Return the (X, Y) coordinate for the center point of the cell that contains the specified text.  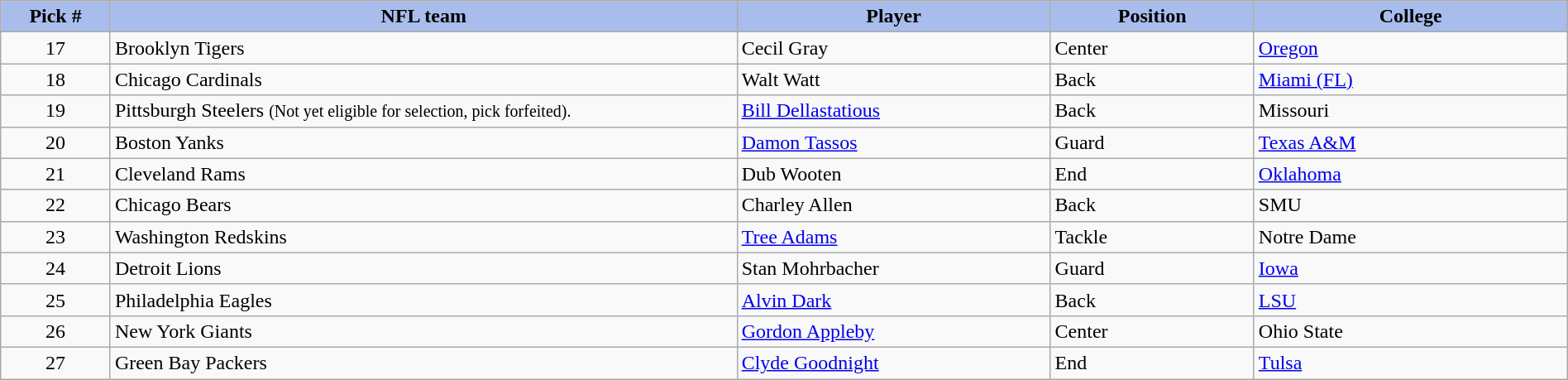
Washington Redskins (423, 237)
Cecil Gray (893, 48)
Tulsa (1411, 363)
New York Giants (423, 331)
Green Bay Packers (423, 363)
Stan Mohrbacher (893, 268)
26 (56, 331)
LSU (1411, 300)
Oklahoma (1411, 174)
Notre Dame (1411, 237)
Bill Dellastatious (893, 111)
Walt Watt (893, 79)
20 (56, 142)
Pick # (56, 17)
Gordon Appleby (893, 331)
22 (56, 205)
Chicago Cardinals (423, 79)
Alvin Dark (893, 300)
Detroit Lions (423, 268)
25 (56, 300)
Tackle (1152, 237)
College (1411, 17)
Charley Allen (893, 205)
Boston Yanks (423, 142)
Ohio State (1411, 331)
Dub Wooten (893, 174)
Texas A&M (1411, 142)
21 (56, 174)
Missouri (1411, 111)
Player (893, 17)
SMU (1411, 205)
24 (56, 268)
Brooklyn Tigers (423, 48)
17 (56, 48)
Position (1152, 17)
Chicago Bears (423, 205)
Damon Tassos (893, 142)
Clyde Goodnight (893, 363)
27 (56, 363)
Iowa (1411, 268)
Miami (FL) (1411, 79)
23 (56, 237)
NFL team (423, 17)
Pittsburgh Steelers (Not yet eligible for selection, pick forfeited). (423, 111)
Cleveland Rams (423, 174)
Tree Adams (893, 237)
Philadelphia Eagles (423, 300)
18 (56, 79)
19 (56, 111)
Oregon (1411, 48)
